Return the [x, y] coordinate for the center point of the cell that contains the specified text.  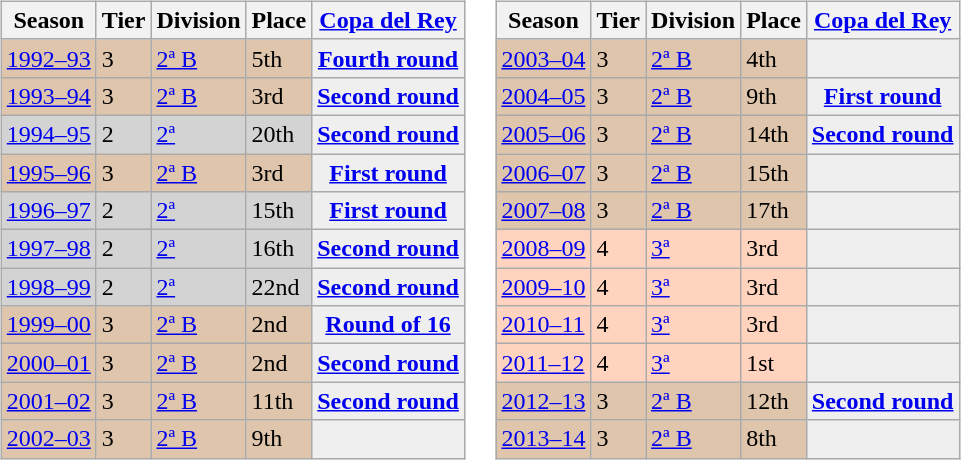
Round of 16 [388, 325]
11th [279, 401]
Fourth round [388, 58]
1997–98 [48, 249]
2008–09 [544, 249]
5th [279, 58]
14th [774, 134]
1996–97 [48, 211]
2011–12 [544, 363]
1994–95 [48, 134]
2013–14 [544, 439]
2009–10 [544, 287]
1995–96 [48, 173]
2006–07 [544, 173]
2004–05 [544, 96]
2007–08 [544, 211]
16th [279, 249]
2000–01 [48, 363]
17th [774, 211]
2012–13 [544, 401]
20th [279, 134]
2010–11 [544, 325]
1998–99 [48, 287]
1992–93 [48, 58]
2005–06 [544, 134]
1993–94 [48, 96]
2001–02 [48, 401]
8th [774, 439]
1999–00 [48, 325]
2003–04 [544, 58]
1st [774, 363]
22nd [279, 287]
2002–03 [48, 439]
4th [774, 58]
12th [774, 401]
